For the text-containing cell, return its midpoint in (X, Y) coordinate format. 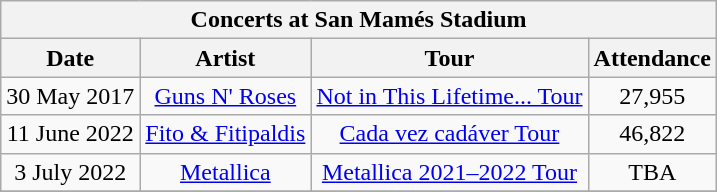
Concerts at San Mamés Stadium (359, 20)
TBA (652, 172)
27,955 (652, 96)
Not in This Lifetime... Tour (450, 96)
46,822 (652, 134)
Date (70, 58)
Artist (226, 58)
Tour (450, 58)
11 June 2022 (70, 134)
30 May 2017 (70, 96)
Metallica (226, 172)
Metallica 2021–2022 Tour (450, 172)
Cada vez cadáver Tour (450, 134)
Guns N' Roses (226, 96)
Fito & Fitipaldis (226, 134)
3 July 2022 (70, 172)
Attendance (652, 58)
